Provide the (X, Y) coordinate of the cell's center where the given text is located.  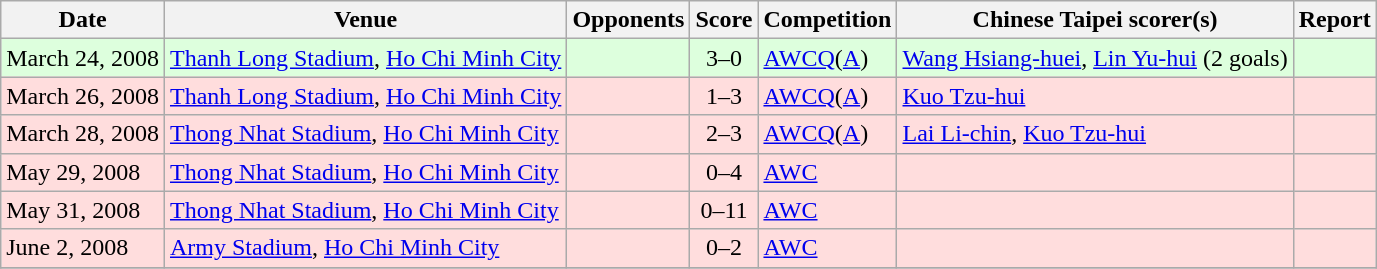
Chinese Taipei scorer(s) (1095, 20)
March 26, 2008 (83, 96)
March 28, 2008 (83, 134)
3–0 (724, 58)
June 2, 2008 (83, 248)
Wang Hsiang-huei, Lin Yu-hui (2 goals) (1095, 58)
May 29, 2008 (83, 172)
0–11 (724, 210)
0–4 (724, 172)
Venue (365, 20)
Score (724, 20)
Army Stadium, Ho Chi Minh City (365, 248)
Report (1334, 20)
May 31, 2008 (83, 210)
0–2 (724, 248)
2–3 (724, 134)
1–3 (724, 96)
Competition (828, 20)
Date (83, 20)
March 24, 2008 (83, 58)
Kuo Tzu-hui (1095, 96)
Opponents (628, 20)
Lai Li-chin, Kuo Tzu-hui (1095, 134)
